Return [X, Y] of the center of cell containing provided text 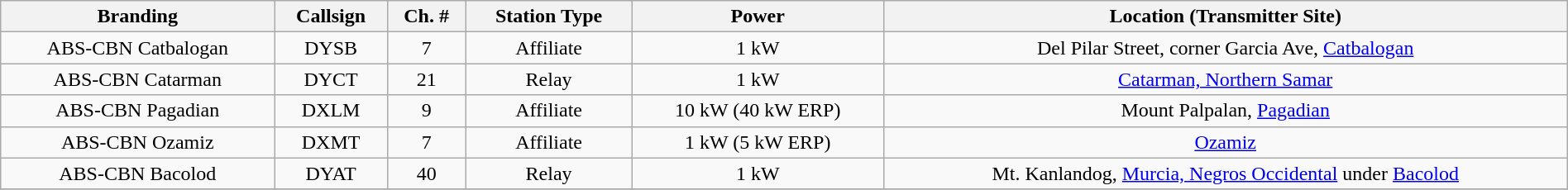
Branding [137, 17]
ABS-CBN Catbalogan [137, 48]
9 [426, 111]
Power [758, 17]
ABS-CBN Pagadian [137, 111]
DXMT [331, 142]
Del Pilar Street, corner Garcia Ave, Catbalogan [1226, 48]
ABS-CBN Catarman [137, 79]
21 [426, 79]
1 kW (5 kW ERP) [758, 142]
DXLM [331, 111]
10 kW (40 kW ERP) [758, 111]
Location (Transmitter Site) [1226, 17]
Catarman, Northern Samar [1226, 79]
Mt. Kanlandog, Murcia, Negros Occidental under Bacolod [1226, 173]
ABS-CBN Ozamiz [137, 142]
DYAT [331, 173]
DYCT [331, 79]
Mount Palpalan, Pagadian [1226, 111]
Ozamiz [1226, 142]
ABS-CBN Bacolod [137, 173]
Callsign [331, 17]
40 [426, 173]
Ch. # [426, 17]
DYSB [331, 48]
Station Type [549, 17]
